Detect which cell encompasses the target text, then output its [X, Y] center coordinate. 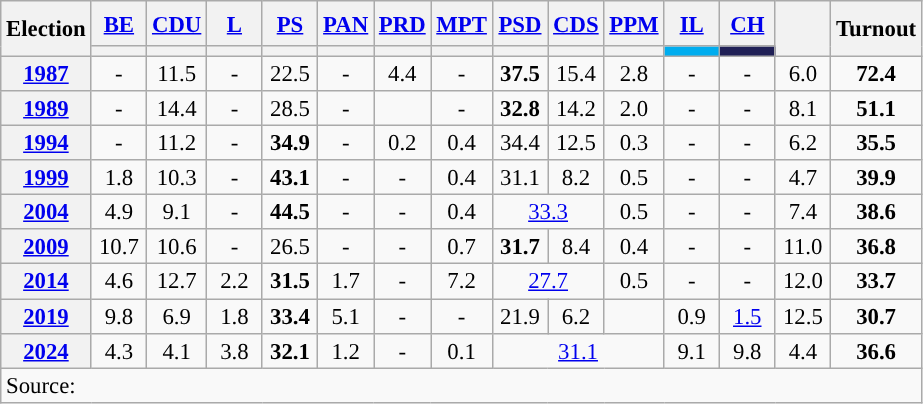
4.3 [119, 350]
4.1 [177, 350]
MPT [462, 24]
5.1 [346, 316]
22.5 [290, 74]
CH [747, 24]
4.9 [119, 212]
33.3 [548, 212]
4.6 [119, 282]
6.9 [177, 316]
33.4 [290, 316]
11.2 [177, 144]
51.1 [876, 108]
34.9 [290, 144]
43.1 [290, 178]
1994 [46, 144]
PPM [634, 24]
CDS [576, 24]
37.5 [520, 74]
4.7 [803, 178]
1.2 [346, 350]
2019 [46, 316]
12.7 [177, 282]
3.8 [235, 350]
72.4 [876, 74]
PRD [402, 24]
2014 [46, 282]
8.4 [576, 248]
33.7 [876, 282]
21.9 [520, 316]
PS [290, 24]
Election [46, 29]
2.2 [235, 282]
14.4 [177, 108]
0.3 [634, 144]
IL [692, 24]
26.5 [290, 248]
2009 [46, 248]
Turnout [876, 29]
44.5 [290, 212]
1987 [46, 74]
34.4 [520, 144]
PSD [520, 24]
11.5 [177, 74]
2.0 [634, 108]
CDU [177, 24]
0.9 [692, 316]
32.1 [290, 350]
39.9 [876, 178]
7.4 [803, 212]
10.6 [177, 248]
10.3 [177, 178]
6.0 [803, 74]
31.5 [290, 282]
31.7 [520, 248]
28.5 [290, 108]
2004 [46, 212]
15.4 [576, 74]
1989 [46, 108]
PAN [346, 24]
10.7 [119, 248]
35.5 [876, 144]
7.2 [462, 282]
36.8 [876, 248]
30.7 [876, 316]
0.1 [462, 350]
12.0 [803, 282]
36.6 [876, 350]
32.8 [520, 108]
2.8 [634, 74]
1.5 [747, 316]
1999 [46, 178]
0.7 [462, 248]
38.6 [876, 212]
L [235, 24]
2024 [46, 350]
8.2 [576, 178]
8.1 [803, 108]
1.7 [346, 282]
0.2 [402, 144]
11.0 [803, 248]
27.7 [548, 282]
BE [119, 24]
14.2 [576, 108]
Source: [462, 386]
